For the text-containing cell, return its midpoint in (x, y) coordinate format. 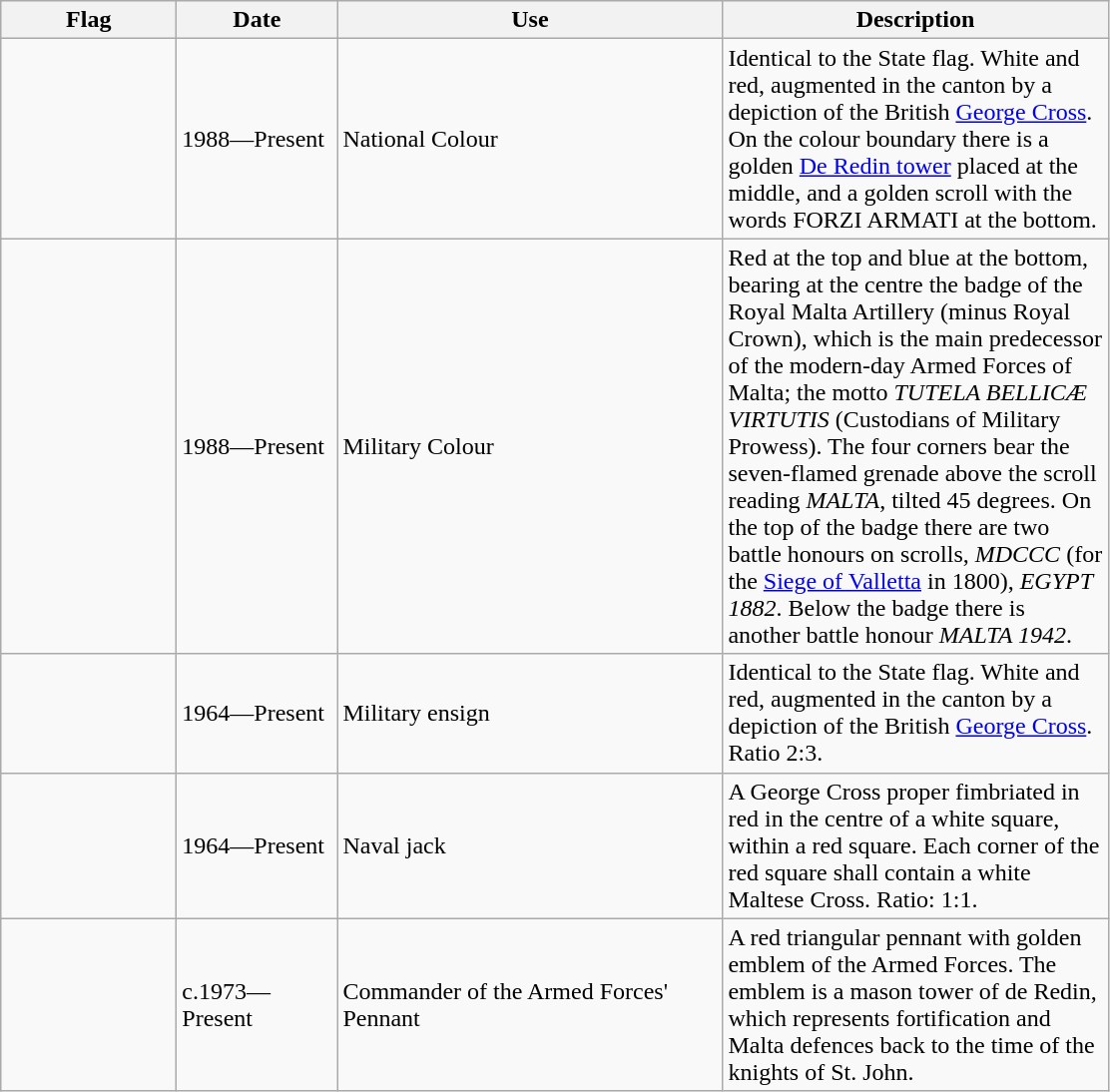
Naval jack (530, 845)
Date (258, 20)
Military Colour (530, 446)
Description (915, 20)
National Colour (530, 139)
Commander of the Armed Forces' Pennant (530, 1004)
Use (530, 20)
Military ensign (530, 713)
c.1973—Present (258, 1004)
Flag (89, 20)
Identical to the State flag. White and red, augmented in the canton by a depiction of the British George Cross. Ratio 2:3. (915, 713)
